Identify which cell holds the provided text, then report its [X, Y] central coordinate. 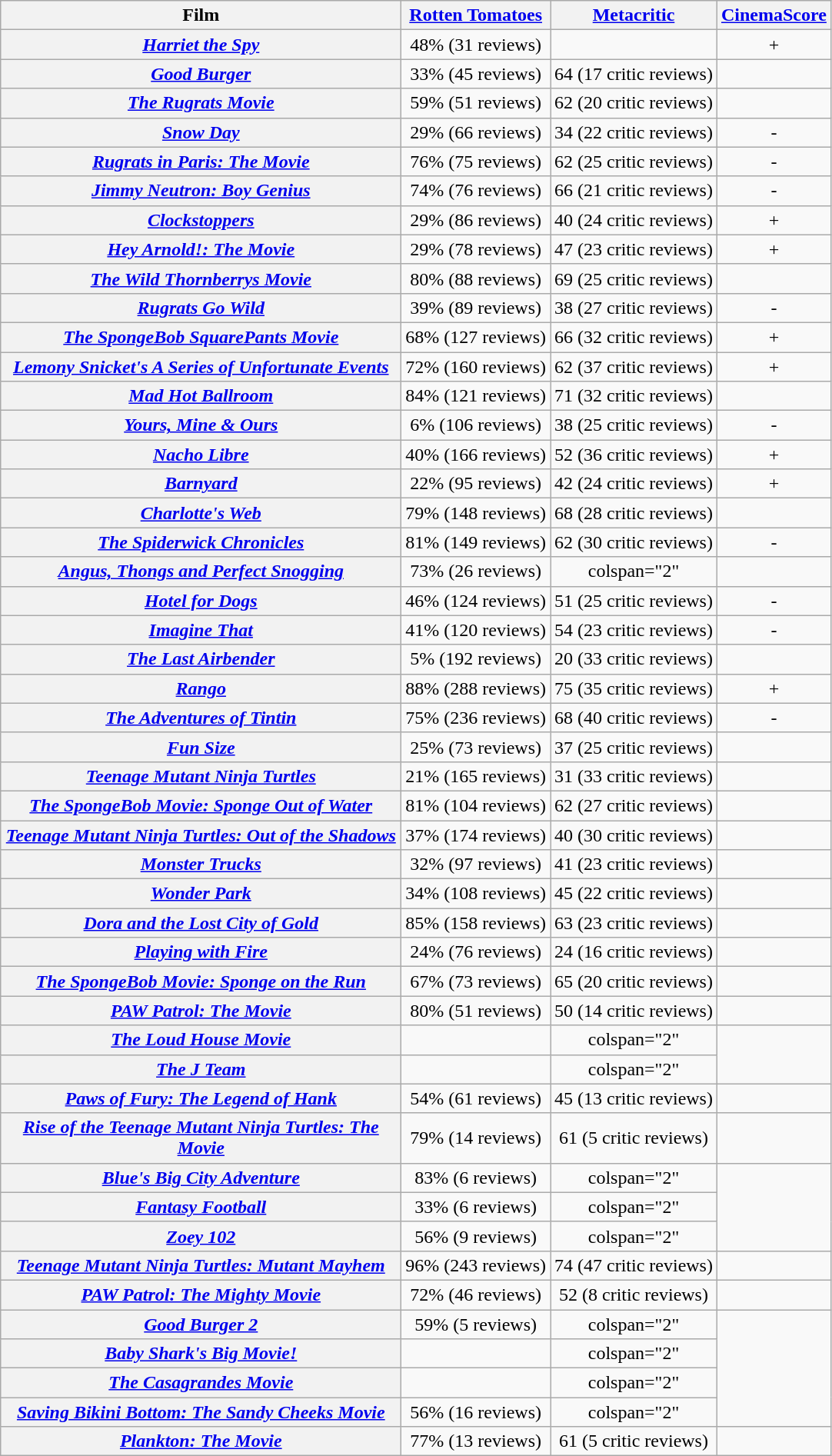
40 (30 critic reviews) [634, 835]
83% (6 reviews) [476, 1178]
Fantasy Football [201, 1207]
76% (75 reviews) [476, 162]
Hey Arnold!: The Movie [201, 249]
22% (95 reviews) [476, 484]
Lemony Snicket's A Series of Unfortunate Events [201, 367]
The Casagrandes Movie [201, 1383]
Jimmy Neutron: Boy Genius [201, 191]
Yours, Mine & Ours [201, 425]
59% (51 reviews) [476, 103]
40 (24 critic reviews) [634, 220]
Fun Size [201, 747]
81% (104 reviews) [476, 805]
Charlotte's Web [201, 513]
69 (25 critic reviews) [634, 278]
33% (45 reviews) [476, 74]
54 (23 critic reviews) [634, 630]
42 (24 critic reviews) [634, 484]
The Spiderwick Chronicles [201, 542]
34% (108 reviews) [476, 894]
75% (236 reviews) [476, 718]
68 (40 critic reviews) [634, 718]
6% (106 reviews) [476, 425]
71 (32 critic reviews) [634, 396]
29% (78 reviews) [476, 249]
80% (51 reviews) [476, 1011]
75 (35 critic reviews) [634, 688]
51 (25 critic reviews) [634, 601]
Rango [201, 688]
The Wild Thornberrys Movie [201, 278]
Paws of Fury: The Legend of Hank [201, 1098]
66 (21 critic reviews) [634, 191]
CinemaScore [774, 15]
77% (13 reviews) [476, 1441]
Hotel for Dogs [201, 601]
31 (33 critic reviews) [634, 776]
68 (28 critic reviews) [634, 513]
38 (27 critic reviews) [634, 308]
Imagine That [201, 630]
40% (166 reviews) [476, 455]
62 (25 critic reviews) [634, 162]
63 (23 critic reviews) [634, 923]
Zoey 102 [201, 1236]
62 (27 critic reviews) [634, 805]
Teenage Mutant Ninja Turtles [201, 776]
Harriet the Spy [201, 45]
21% (165 reviews) [476, 776]
The J Team [201, 1069]
Plankton: The Movie [201, 1441]
Good Burger [201, 74]
74 (47 critic reviews) [634, 1265]
Teenage Mutant Ninja Turtles: Mutant Mayhem [201, 1265]
Mad Hot Ballroom [201, 396]
The SpongeBob Movie: Sponge on the Run [201, 981]
34 (22 critic reviews) [634, 132]
Rugrats Go Wild [201, 308]
56% (16 reviews) [476, 1412]
The SpongeBob Movie: Sponge Out of Water [201, 805]
Nacho Libre [201, 455]
79% (14 reviews) [476, 1138]
The Last Airbender [201, 659]
79% (148 reviews) [476, 513]
Blue's Big City Adventure [201, 1178]
67% (73 reviews) [476, 981]
84% (121 reviews) [476, 396]
47 (23 critic reviews) [634, 249]
45 (22 critic reviews) [634, 894]
5% (192 reviews) [476, 659]
62 (37 critic reviews) [634, 367]
Rotten Tomatoes [476, 15]
52 (36 critic reviews) [634, 455]
Teenage Mutant Ninja Turtles: Out of the Shadows [201, 835]
48% (31 reviews) [476, 45]
56% (9 reviews) [476, 1236]
29% (86 reviews) [476, 220]
Baby Shark's Big Movie! [201, 1354]
37 (25 critic reviews) [634, 747]
Wonder Park [201, 894]
52 (8 critic reviews) [634, 1294]
24% (76 reviews) [476, 952]
32% (97 reviews) [476, 865]
The Rugrats Movie [201, 103]
Metacritic [634, 15]
66 (32 critic reviews) [634, 337]
73% (26 reviews) [476, 571]
81% (149 reviews) [476, 542]
45 (13 critic reviews) [634, 1098]
72% (160 reviews) [476, 367]
The Adventures of Tintin [201, 718]
20 (33 critic reviews) [634, 659]
Rise of the Teenage Mutant Ninja Turtles: The Movie [201, 1138]
The Loud House Movie [201, 1040]
50 (14 critic reviews) [634, 1011]
Snow Day [201, 132]
38 (25 critic reviews) [634, 425]
The SpongeBob SquarePants Movie [201, 337]
PAW Patrol: The Mighty Movie [201, 1294]
74% (76 reviews) [476, 191]
33% (6 reviews) [476, 1207]
PAW Patrol: The Movie [201, 1011]
68% (127 reviews) [476, 337]
Angus, Thongs and Perfect Snogging [201, 571]
39% (89 reviews) [476, 308]
Saving Bikini Bottom: The Sandy Cheeks Movie [201, 1412]
62 (30 critic reviews) [634, 542]
29% (66 reviews) [476, 132]
Good Burger 2 [201, 1324]
41% (120 reviews) [476, 630]
64 (17 critic reviews) [634, 74]
46% (124 reviews) [476, 601]
24 (16 critic reviews) [634, 952]
Clockstoppers [201, 220]
Film [201, 15]
80% (88 reviews) [476, 278]
65 (20 critic reviews) [634, 981]
Rugrats in Paris: The Movie [201, 162]
Dora and the Lost City of Gold [201, 923]
54% (61 reviews) [476, 1098]
Monster Trucks [201, 865]
25% (73 reviews) [476, 747]
37% (174 reviews) [476, 835]
59% (5 reviews) [476, 1324]
Playing with Fire [201, 952]
62 (20 critic reviews) [634, 103]
72% (46 reviews) [476, 1294]
41 (23 critic reviews) [634, 865]
96% (243 reviews) [476, 1265]
Barnyard [201, 484]
88% (288 reviews) [476, 688]
85% (158 reviews) [476, 923]
